Extract the (x, y) coordinate from the center of the cell holding the provided text.  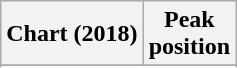
Chart (2018) (72, 34)
Peak position (189, 34)
